Search for the cell housing the specified text and yield its (x, y) center coordinate. 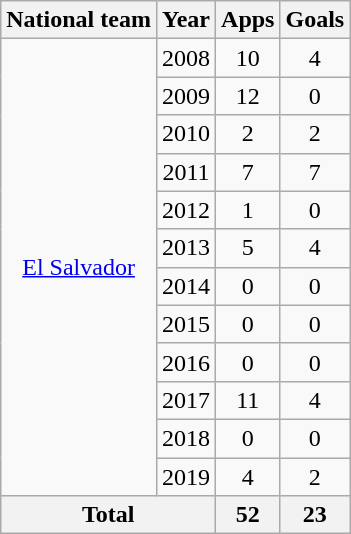
2015 (186, 324)
Apps (248, 20)
2017 (186, 400)
2014 (186, 286)
Total (108, 515)
2016 (186, 362)
52 (248, 515)
23 (315, 515)
11 (248, 400)
National team (79, 20)
1 (248, 210)
Goals (315, 20)
10 (248, 58)
2018 (186, 438)
2011 (186, 172)
5 (248, 248)
2013 (186, 248)
2010 (186, 134)
2009 (186, 96)
El Salvador (79, 268)
2012 (186, 210)
12 (248, 96)
2019 (186, 477)
Year (186, 20)
2008 (186, 58)
